Capture the cell that displays the provided text and extract its (X, Y) central coordinate. 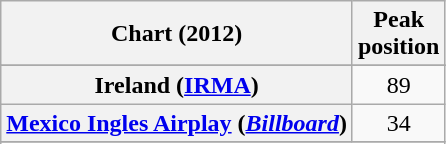
Mexico Ingles Airplay (Billboard) (177, 123)
Chart (2012) (177, 34)
89 (398, 85)
Peakposition (398, 34)
Ireland (IRMA) (177, 85)
34 (398, 123)
